Output the [x, y] coordinate of the center of the cell containing the given text.  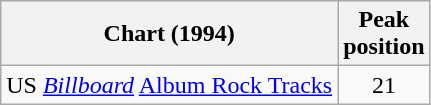
Chart (1994) [170, 34]
21 [384, 85]
US Billboard Album Rock Tracks [170, 85]
Peakposition [384, 34]
